Capture the cell that displays the provided text and extract its (x, y) central coordinate. 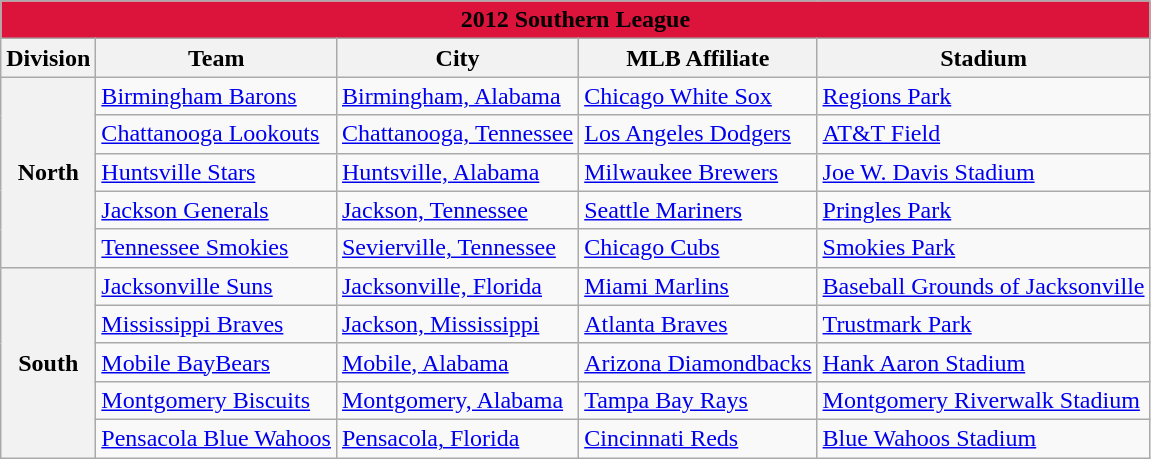
South (48, 362)
Sevierville, Tennessee (457, 248)
Arizona Diamondbacks (698, 362)
Pensacola Blue Wahoos (216, 438)
Chicago Cubs (698, 248)
City (457, 58)
Hank Aaron Stadium (984, 362)
Miami Marlins (698, 286)
Pensacola, Florida (457, 438)
Joe W. Davis Stadium (984, 172)
Regions Park (984, 96)
Los Angeles Dodgers (698, 134)
Seattle Mariners (698, 210)
AT&T Field (984, 134)
Pringles Park (984, 210)
Smokies Park (984, 248)
Blue Wahoos Stadium (984, 438)
Huntsville Stars (216, 172)
Jacksonville Suns (216, 286)
Atlanta Braves (698, 324)
Jackson Generals (216, 210)
Montgomery Riverwalk Stadium (984, 400)
Tennessee Smokies (216, 248)
Jackson, Tennessee (457, 210)
Team (216, 58)
Chattanooga, Tennessee (457, 134)
Stadium (984, 58)
Baseball Grounds of Jacksonville (984, 286)
Huntsville, Alabama (457, 172)
North (48, 172)
Chattanooga Lookouts (216, 134)
Division (48, 58)
Cincinnati Reds (698, 438)
Mobile, Alabama (457, 362)
Birmingham, Alabama (457, 96)
Jacksonville, Florida (457, 286)
MLB Affiliate (698, 58)
Montgomery Biscuits (216, 400)
Milwaukee Brewers (698, 172)
Chicago White Sox (698, 96)
2012 Southern League (576, 20)
Jackson, Mississippi (457, 324)
Mobile BayBears (216, 362)
Mississippi Braves (216, 324)
Montgomery, Alabama (457, 400)
Tampa Bay Rays (698, 400)
Birmingham Barons (216, 96)
Trustmark Park (984, 324)
